Pinpoint the cell where the given text exists, returning its [X, Y] midpoint coordinate. 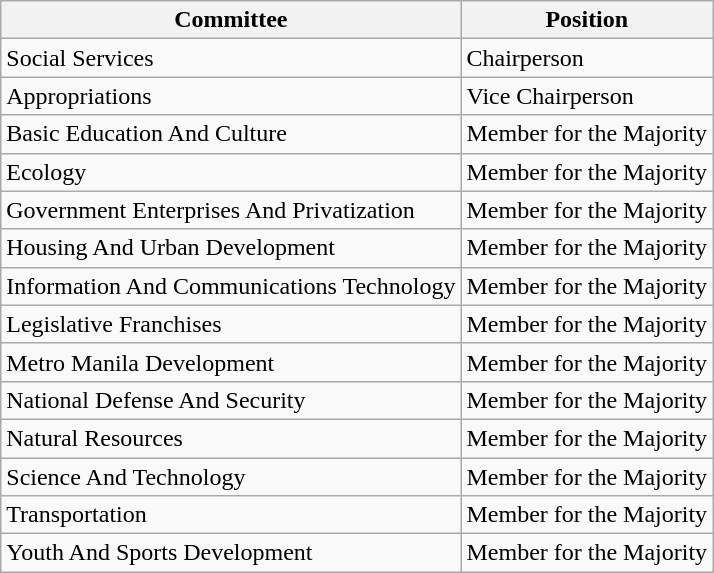
Basic Education And Culture [231, 134]
Transportation [231, 515]
National Defense And Security [231, 400]
Committee [231, 20]
Information And Communications Technology [231, 286]
Science And Technology [231, 477]
Legislative Franchises [231, 324]
Social Services [231, 58]
Government Enterprises And Privatization [231, 210]
Vice Chairperson [587, 96]
Youth And Sports Development [231, 553]
Chairperson [587, 58]
Position [587, 20]
Natural Resources [231, 438]
Ecology [231, 172]
Metro Manila Development [231, 362]
Appropriations [231, 96]
Housing And Urban Development [231, 248]
